Determine the [x, y] coordinate at the center of the cell enclosing the given text.  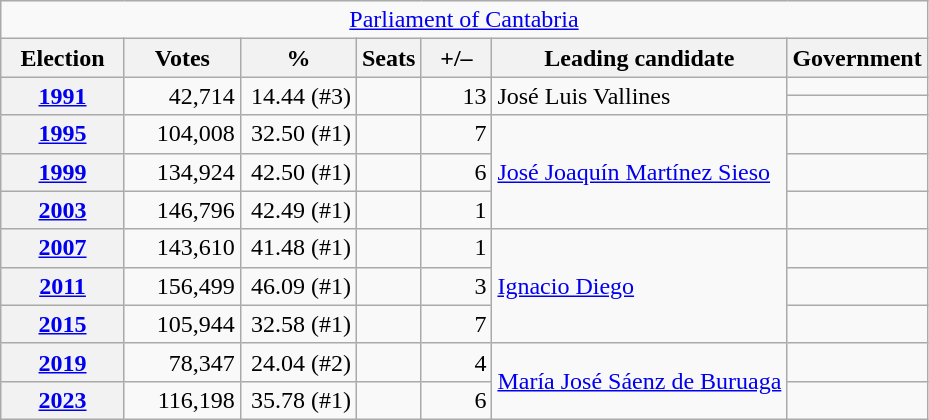
104,008 [182, 134]
Election [63, 58]
46.09 (#1) [298, 286]
1995 [63, 134]
24.04 (#2) [298, 362]
Ignacio Diego [640, 286]
156,499 [182, 286]
2015 [63, 324]
Government [857, 58]
1991 [63, 96]
146,796 [182, 210]
13 [456, 96]
2019 [63, 362]
105,944 [182, 324]
2007 [63, 248]
1999 [63, 172]
32.58 (#1) [298, 324]
78,347 [182, 362]
2023 [63, 400]
Parliament of Cantabria [464, 20]
42,714 [182, 96]
2011 [63, 286]
+/– [456, 58]
41.48 (#1) [298, 248]
42.49 (#1) [298, 210]
2003 [63, 210]
116,198 [182, 400]
Seats [388, 58]
42.50 (#1) [298, 172]
José Joaquín Martínez Sieso [640, 172]
% [298, 58]
4 [456, 362]
32.50 (#1) [298, 134]
134,924 [182, 172]
José Luis Vallines [640, 96]
3 [456, 286]
María José Sáenz de Buruaga [640, 381]
Leading candidate [640, 58]
Votes [182, 58]
143,610 [182, 248]
35.78 (#1) [298, 400]
14.44 (#3) [298, 96]
